Locate the cell with the specified text and output its [x, y] center coordinate. 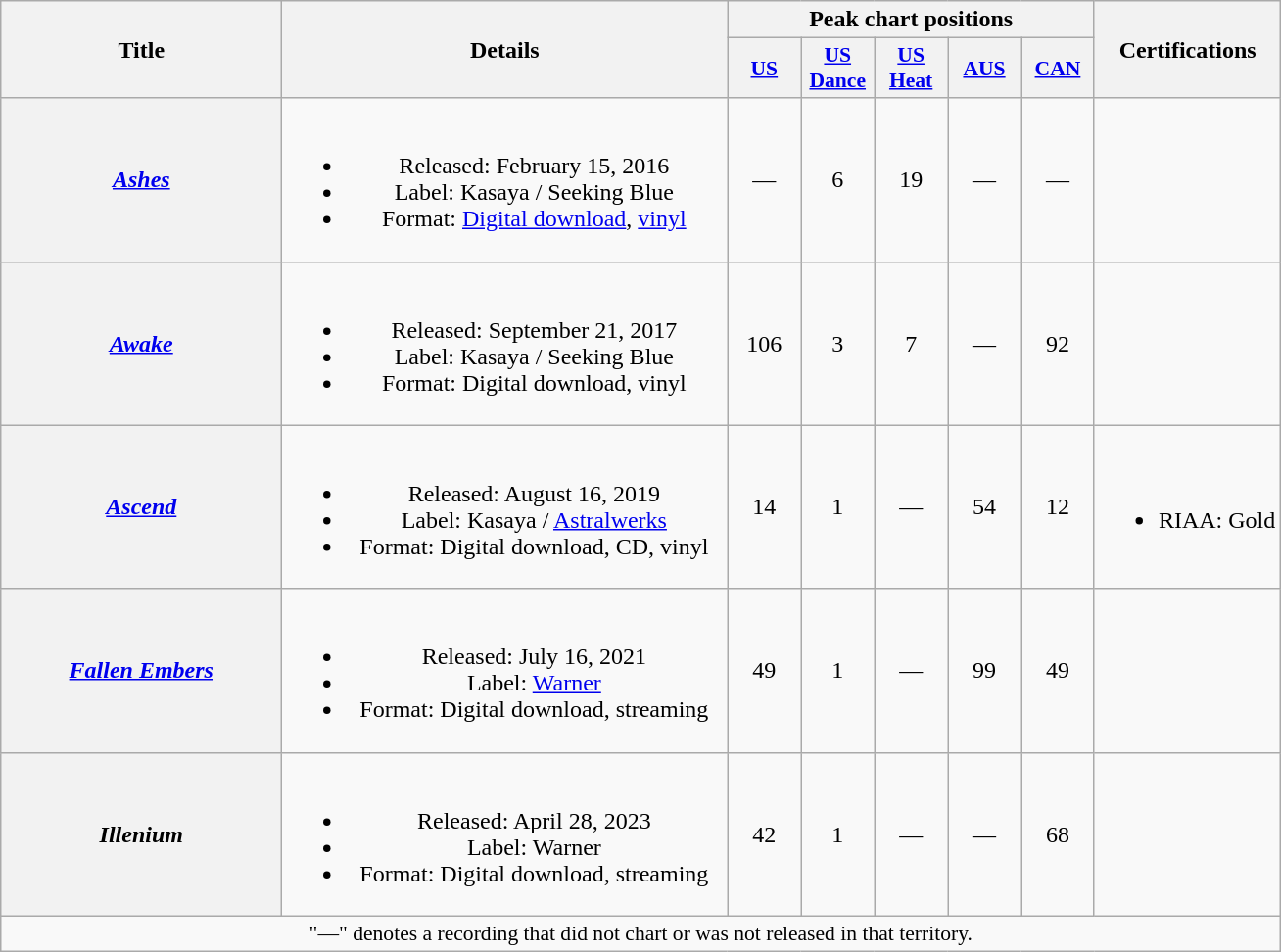
3 [838, 343]
Released: July 16, 2021Label: WarnerFormat: Digital download, streaming [505, 670]
Ashes [141, 180]
Title [141, 49]
99 [985, 670]
42 [764, 834]
US Heat [911, 69]
6 [838, 180]
Released: September 21, 2017Label: Kasaya / Seeking BlueFormat: Digital download, vinyl [505, 343]
Released: February 15, 2016Label: Kasaya / Seeking BlueFormat: Digital download, vinyl [505, 180]
92 [1058, 343]
106 [764, 343]
Peak chart positions [911, 20]
RIAA: Gold [1187, 507]
Released: August 16, 2019Label: Kasaya / AstralwerksFormat: Digital download, CD, vinyl [505, 507]
14 [764, 507]
68 [1058, 834]
Awake [141, 343]
AUS [985, 69]
Fallen Embers [141, 670]
7 [911, 343]
Details [505, 49]
Illenium [141, 834]
CAN [1058, 69]
Released: April 28, 2023Label: WarnerFormat: Digital download, streaming [505, 834]
Certifications [1187, 49]
"—" denotes a recording that did not chart or was not released in that territory. [640, 933]
US [764, 69]
12 [1058, 507]
Ascend [141, 507]
19 [911, 180]
54 [985, 507]
US Dance [838, 69]
